From the cell containing the given text, extract its center point as [X, Y] coordinate. 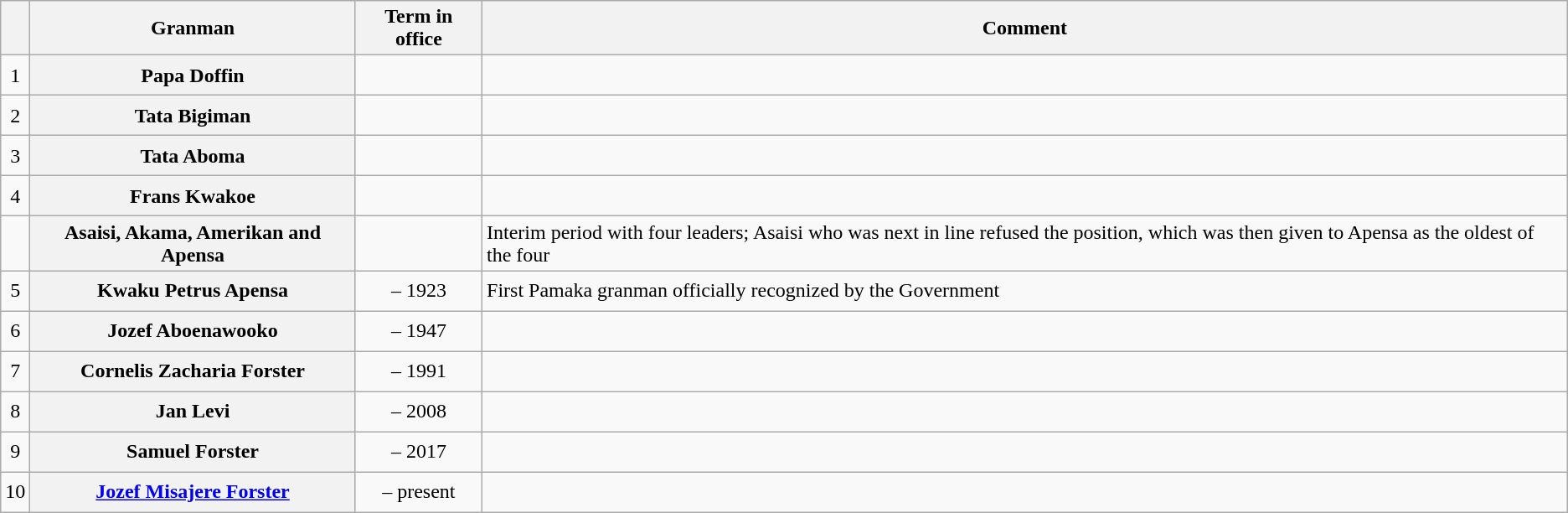
5 [15, 291]
Tata Aboma [193, 156]
– 1947 [419, 331]
1 [15, 75]
Kwaku Petrus Apensa [193, 291]
7 [15, 371]
Frans Kwakoe [193, 196]
Tata Bigiman [193, 116]
6 [15, 331]
Samuel Forster [193, 452]
3 [15, 156]
– 2017 [419, 452]
First Pamaka granman officially recognized by the Government [1025, 291]
Cornelis Zacharia Forster [193, 371]
4 [15, 196]
– 1991 [419, 371]
Jan Levi [193, 412]
9 [15, 452]
– 2008 [419, 412]
Jozef Misajere Forster [193, 492]
Papa Doffin [193, 75]
8 [15, 412]
10 [15, 492]
Comment [1025, 28]
– 1923 [419, 291]
Granman [193, 28]
2 [15, 116]
Jozef Aboenawooko [193, 331]
– present [419, 492]
Term in office [419, 28]
Interim period with four leaders; Asaisi who was next in line refused the position, which was then given to Apensa as the oldest of the four [1025, 243]
Asaisi, Akama, Amerikan and Apensa [193, 243]
